For the text-containing cell, return its midpoint in [X, Y] coordinate format. 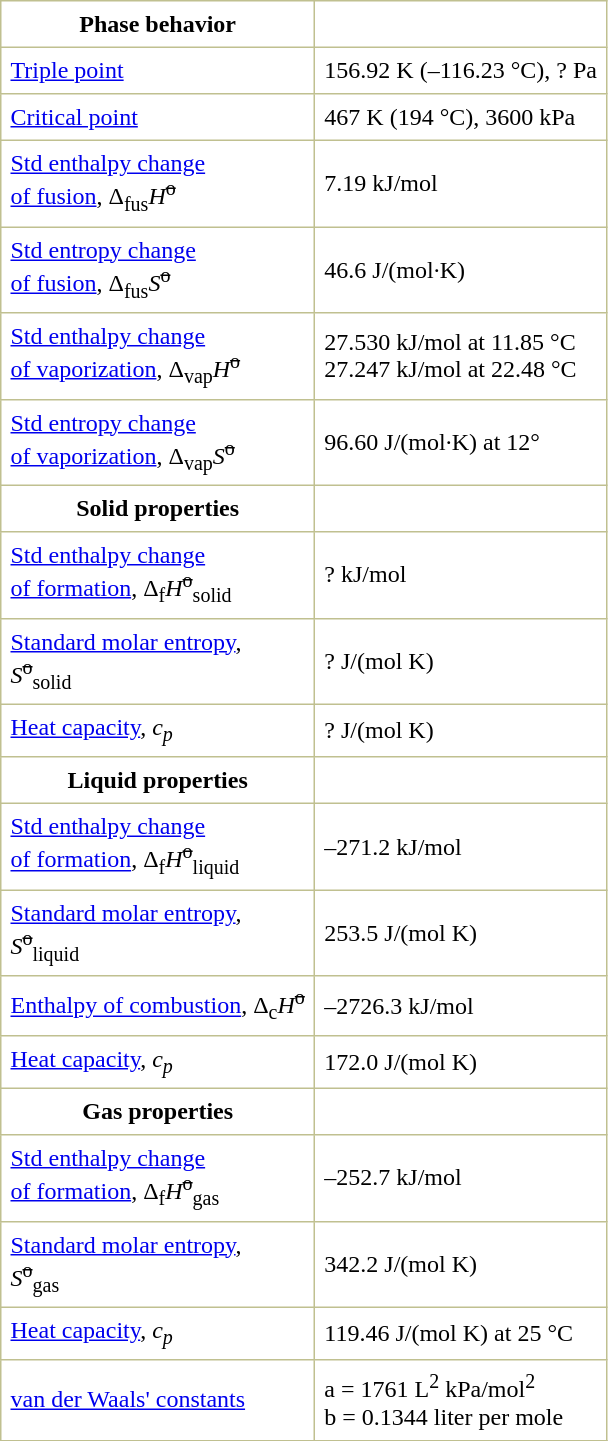
Liquid properties [158, 780]
Solid properties [158, 508]
Triple point [158, 70]
Critical point [158, 117]
Std enthalpy changeof vaporization, ΔvapHo [158, 356]
172.0 J/(mol K) [461, 1062]
Std enthalpy changeof fusion, ΔfusHo [158, 183]
7.19 kJ/mol [461, 183]
a = 1761 L2 kPa/mol2 b = 0.1344 liter per mole [461, 1400]
Standard molar entropy,Sogas [158, 1264]
–2726.3 kJ/mol [461, 1006]
467 K (194 °C), 3600 kPa [461, 117]
Std enthalpy changeof formation, ΔfHosolid [158, 575]
Std enthalpy changeof formation, ΔfHoliquid [158, 847]
Standard molar entropy,Soliquid [158, 933]
Std entropy changeof fusion, ΔfusSo [158, 270]
–271.2 kJ/mol [461, 847]
119.46 J/(mol K) at 25 °C [461, 1334]
342.2 J/(mol K) [461, 1264]
96.60 J/(mol·K) at 12° [461, 442]
156.92 K (–116.23 °C), ? Pa [461, 70]
27.530 kJ/mol at 11.85 °C27.247 kJ/mol at 22.48 °C [461, 356]
46.6 J/(mol·K) [461, 270]
–252.7 kJ/mol [461, 1178]
Phase behavior [158, 24]
van der Waals' constants [158, 1400]
Standard molar entropy,Sosolid [158, 661]
? kJ/mol [461, 575]
Gas properties [158, 1111]
253.5 J/(mol K) [461, 933]
Std enthalpy changeof formation, ΔfHogas [158, 1178]
Std entropy changeof vaporization, ΔvapSo [158, 442]
Enthalpy of combustion, ΔcHo [158, 1006]
